Provide the [X, Y] coordinate of the cell's center where the given text is located.  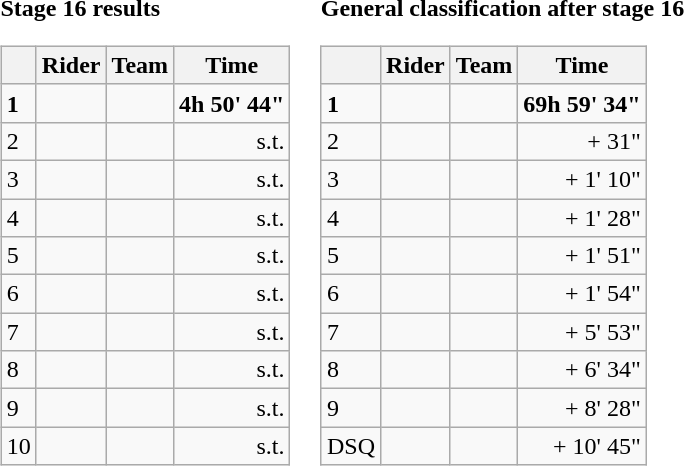
+ 1' 51" [582, 256]
+ 8' 28" [582, 408]
+ 1' 10" [582, 179]
4h 50' 44" [232, 103]
+ 1' 54" [582, 294]
+ 6' 34" [582, 370]
+ 31" [582, 141]
DSQ [350, 446]
+ 10' 45" [582, 446]
69h 59' 34" [582, 103]
10 [18, 446]
+ 1' 28" [582, 217]
+ 5' 53" [582, 332]
